Search for the cell housing the specified text and yield its [x, y] center coordinate. 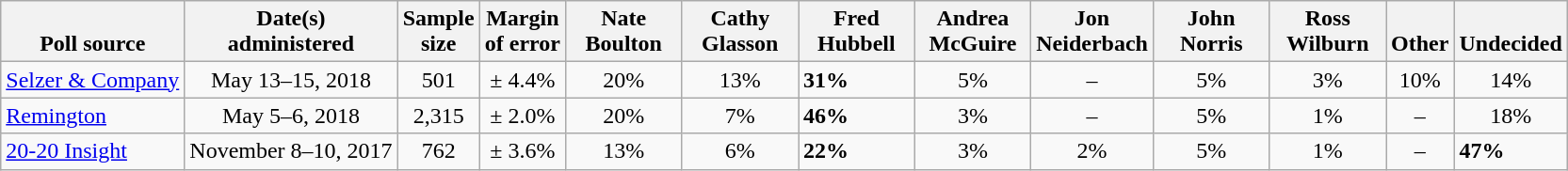
18% [1511, 116]
6% [740, 151]
± 2.0% [522, 116]
JohnNorris [1211, 32]
RossWilburn [1328, 32]
November 8–10, 2017 [291, 151]
Poll source [92, 32]
May 13–15, 2018 [291, 80]
2,315 [439, 116]
CathyGlasson [740, 32]
Date(s)administered [291, 32]
46% [857, 116]
Undecided [1511, 32]
Remington [92, 116]
14% [1511, 80]
501 [439, 80]
May 5–6, 2018 [291, 116]
762 [439, 151]
7% [740, 116]
NateBoulton [623, 32]
JonNeiderbach [1092, 32]
20-20 Insight [92, 151]
± 4.4% [522, 80]
AndreaMcGuire [973, 32]
Samplesize [439, 32]
Marginof error [522, 32]
31% [857, 80]
± 3.6% [522, 151]
FredHubbell [857, 32]
2% [1092, 151]
Other [1420, 32]
Selzer & Company [92, 80]
10% [1420, 80]
47% [1511, 151]
22% [857, 151]
